Search for the cell housing the specified text and yield its (x, y) center coordinate. 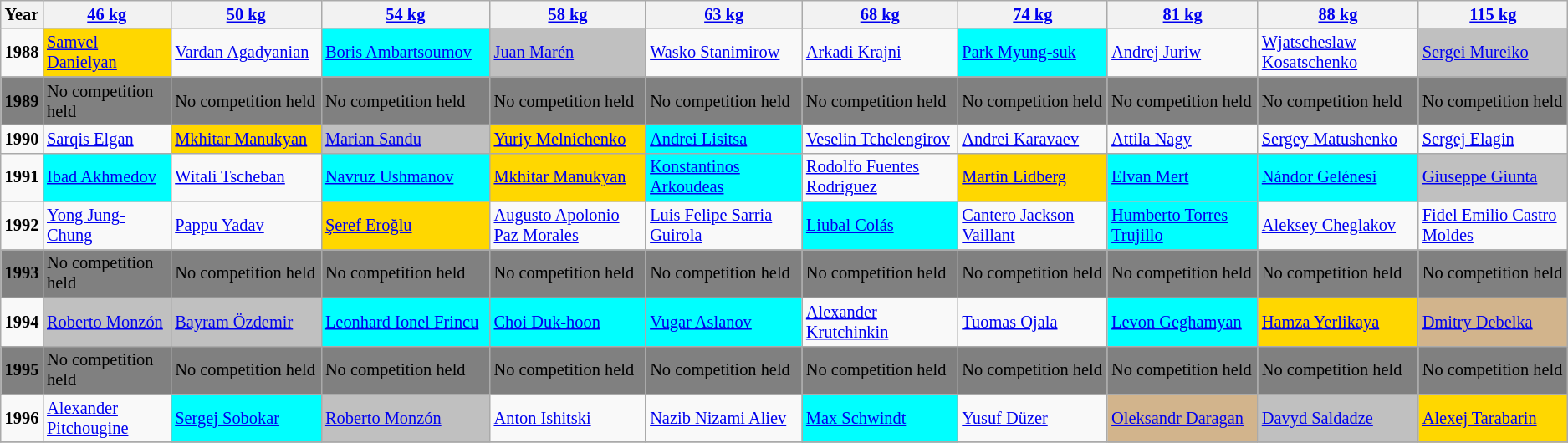
Liubal Colás (880, 226)
Andrei Karavaev (1032, 139)
1991 (22, 177)
Max Schwindt (880, 418)
Marian Sandu (406, 139)
Dmitry Debelka (1494, 322)
Wasko Stanimirow (724, 53)
Attila Nagy (1182, 139)
1989 (22, 101)
Sarqis Elgan (107, 139)
Witali Tscheban (246, 177)
1992 (22, 226)
Pappu Yadav (246, 226)
1995 (22, 370)
Alexander Pitchougine (107, 418)
1993 (22, 273)
Sergej Elagin (1494, 139)
46 kg (107, 14)
Boris Ambartsoumov (406, 53)
81 kg (1182, 14)
Sergei Mureiko (1494, 53)
Nazib Nizami Aliev (724, 418)
115 kg (1494, 14)
Ibad Akhmedov (107, 177)
1988 (22, 53)
Sergey Matushenko (1338, 139)
50 kg (246, 14)
Samvel Danielyan (107, 53)
Anton Ishitski (569, 418)
Hamza Yerlikaya (1338, 322)
68 kg (880, 14)
Luis Felipe Sarria Guirola (724, 226)
Andrej Juriw (1182, 53)
Leonhard Ionel Frincu (406, 322)
Yong Jung-Chung (107, 226)
Vardan Agadyanian (246, 53)
Cantero Jackson Vaillant (1032, 226)
Konstantinos Arkoudeas (724, 177)
Augusto Apolonio Paz Morales (569, 226)
Giuseppe Giunta (1494, 177)
Davyd Saldadze (1338, 418)
74 kg (1032, 14)
Choi Duk-hoon (569, 322)
Year (22, 14)
Martin Lidberg (1032, 177)
58 kg (569, 14)
Yusuf Düzer (1032, 418)
Fidel Emilio Castro Moldes (1494, 226)
1990 (22, 139)
Andrei Lisitsa (724, 139)
1994 (22, 322)
Yuriy Melnichenko (569, 139)
63 kg (724, 14)
Tuomas Ojala (1032, 322)
Arkadi Krajni (880, 53)
Wjatscheslaw Kosatschenko (1338, 53)
Nándor Gelénesi (1338, 177)
Veselin Tchelengirov (880, 139)
Bayram Özdemir (246, 322)
Humberto Torres Trujillo (1182, 226)
Juan Marén (569, 53)
Şeref Eroğlu (406, 226)
Alexej Tarabarin (1494, 418)
Alexander Krutchinkin (880, 322)
Vugar Aslanov (724, 322)
54 kg (406, 14)
Rodolfo Fuentes Rodriguez (880, 177)
Park Myung-suk (1032, 53)
Elvan Mert (1182, 177)
Levon Geghamyan (1182, 322)
1996 (22, 418)
Oleksandr Daragan (1182, 418)
Aleksey Cheglakov (1338, 226)
88 kg (1338, 14)
Navruz Ushmanov (406, 177)
Sergej Sobokar (246, 418)
